Locate the cell with the specified text and output its [X, Y] center coordinate. 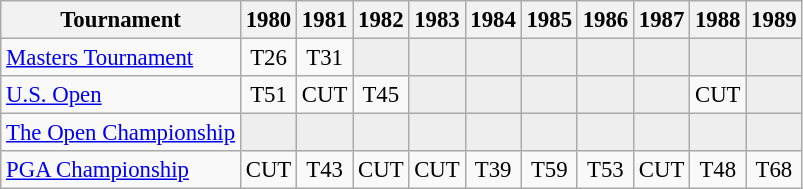
Tournament [121, 20]
1980 [268, 20]
T68 [774, 170]
T39 [493, 170]
T48 [718, 170]
1986 [605, 20]
1985 [549, 20]
U.S. Open [121, 95]
T59 [549, 170]
PGA Championship [121, 170]
1984 [493, 20]
Masters Tournament [121, 58]
T26 [268, 58]
1983 [437, 20]
T45 [381, 95]
T43 [325, 170]
1988 [718, 20]
The Open Championship [121, 133]
1982 [381, 20]
T53 [605, 170]
1989 [774, 20]
T31 [325, 58]
T51 [268, 95]
1987 [661, 20]
1981 [325, 20]
